Determine the (x, y) coordinate at the center of the cell enclosing the given text.  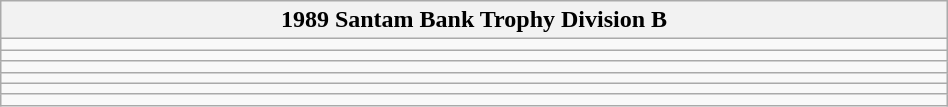
1989 Santam Bank Trophy Division B (474, 20)
